Capture the cell that displays the provided text and extract its [X, Y] central coordinate. 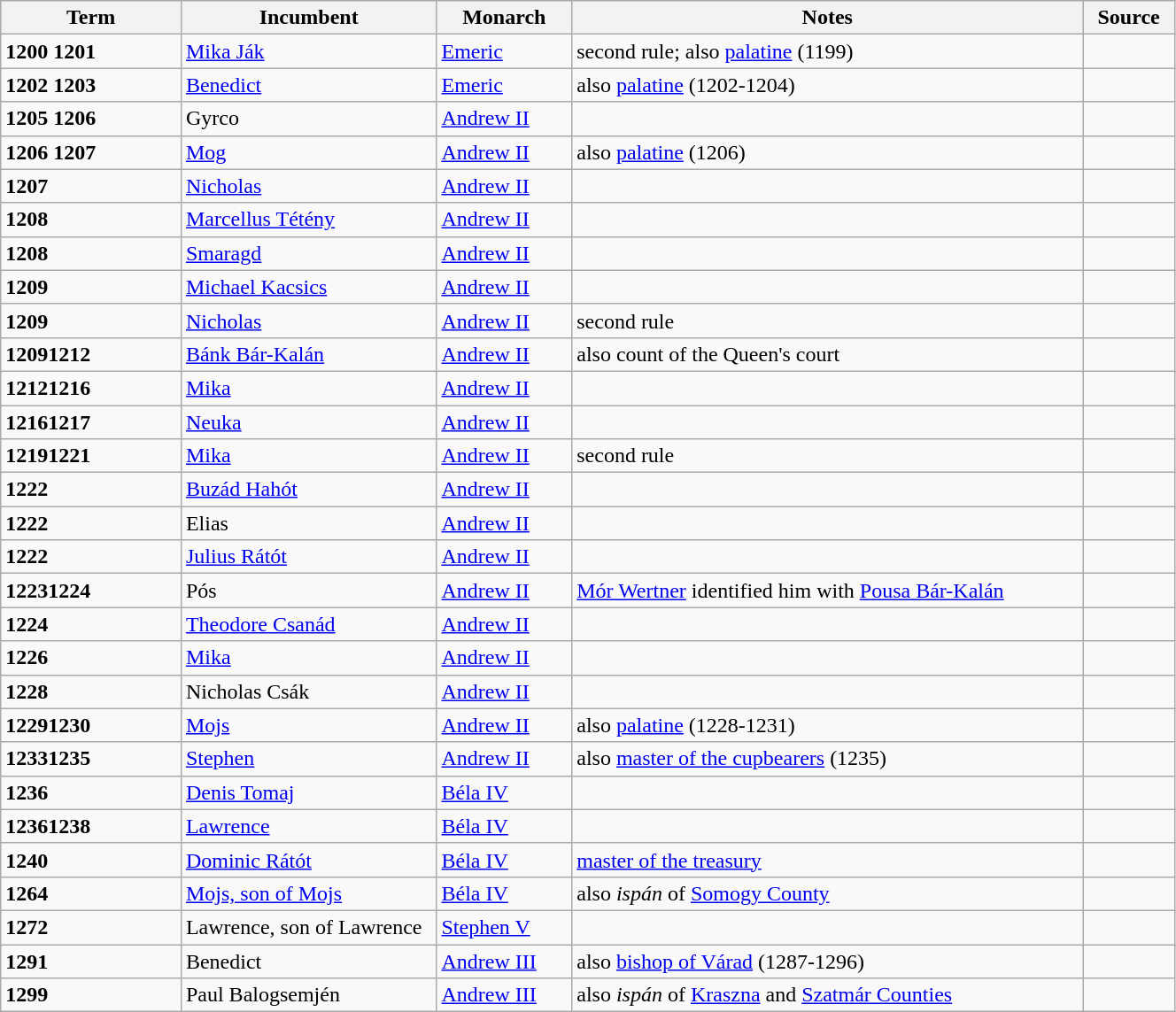
Denis Tomaj [308, 792]
1226 [91, 658]
Buzád Hahót [308, 490]
Stephen V [505, 927]
Gyrco [308, 119]
Marcellus Tétény [308, 220]
12191221 [91, 456]
Paul Balogsemjén [308, 995]
12091212 [91, 354]
also master of the cupbearers (1235) [827, 759]
12121216 [91, 388]
Lawrence, son of Lawrence [308, 927]
1264 [91, 893]
also bishop of Várad (1287-1296) [827, 961]
1200 1201 [91, 51]
1205 1206 [91, 119]
Notes [827, 18]
Theodore Csanád [308, 624]
12331235 [91, 759]
also count of the Queen's court [827, 354]
1299 [91, 995]
Smaragd [308, 253]
Mojs, son of Mojs [308, 893]
Neuka [308, 422]
1236 [91, 792]
Dominic Rátót [308, 860]
12361238 [91, 826]
Mog [308, 152]
also palatine (1202-1204) [827, 85]
Stephen [308, 759]
second rule; also palatine (1199) [827, 51]
1240 [91, 860]
1206 1207 [91, 152]
also palatine (1228-1231) [827, 725]
1228 [91, 691]
Bánk Bár-Kalán [308, 354]
master of the treasury [827, 860]
1272 [91, 927]
Michael Kacsics [308, 287]
Elias [308, 523]
12161217 [91, 422]
12291230 [91, 725]
Julius Rátót [308, 557]
1207 [91, 186]
1291 [91, 961]
Mika Ják [308, 51]
Pós [308, 591]
Mór Wertner identified him with Pousa Bár-Kalán [827, 591]
also ispán of Somogy County [827, 893]
Source [1129, 18]
Mojs [308, 725]
Incumbent [308, 18]
1202 1203 [91, 85]
Term [91, 18]
12231224 [91, 591]
Nicholas Csák [308, 691]
Monarch [505, 18]
Lawrence [308, 826]
also palatine (1206) [827, 152]
1224 [91, 624]
also ispán of Kraszna and Szatmár Counties [827, 995]
